Provide the [X, Y] coordinate of the cell's center where the given text is located.  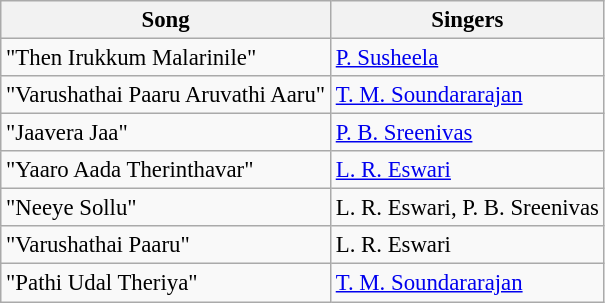
"Jaavera Jaa" [166, 133]
L. R. Eswari, P. B. Sreenivas [467, 208]
P. B. Sreenivas [467, 133]
Song [166, 20]
P. Susheela [467, 58]
Singers [467, 20]
"Then Irukkum Malarinile" [166, 58]
"Pathi Udal Theriya" [166, 283]
"Varushathai Paaru" [166, 245]
"Varushathai Paaru Aruvathi Aaru" [166, 95]
"Neeye Sollu" [166, 208]
"Yaaro Aada Therinthavar" [166, 170]
